Pinpoint the cell where the given text exists, returning its (x, y) midpoint coordinate. 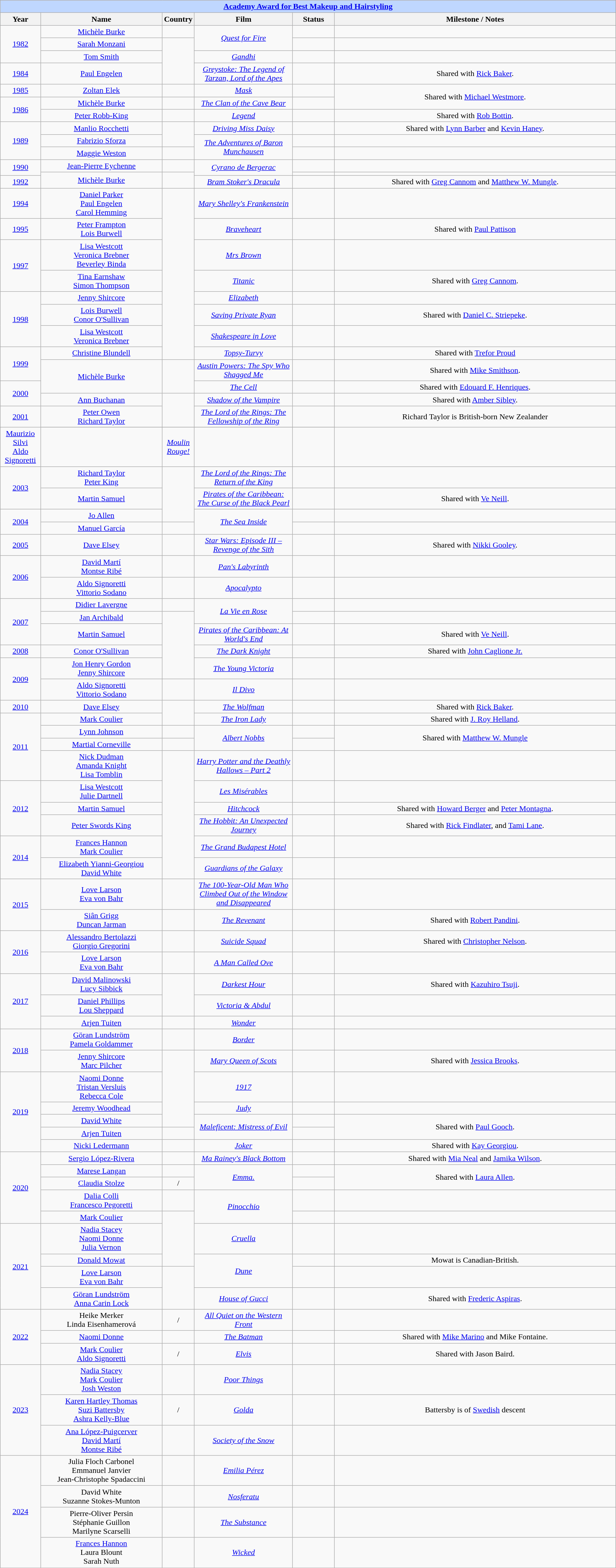
Poor Things (244, 1380)
Mowat is Canadian-British. (475, 1260)
The Adventures of Baron Munchausen (244, 147)
Paul Engelen (101, 74)
Saving Private Ryan (244, 315)
2008 (20, 651)
Shared with Frederic Aspiras. (475, 1298)
Jenny ShircoreMarc Pilcher (101, 1061)
Border (244, 1039)
1999 (20, 364)
Apocalypto (244, 588)
Wicked (244, 1553)
Göran LundströmPamela Goldammer (101, 1039)
Nosferatu (244, 1497)
Jeremy Woodhead (101, 1108)
Shared with Rick Findlater, and Tami Lane. (475, 825)
Jan Archibald (101, 617)
Academy Award for Best Makeup and Hairstyling (308, 7)
A Man Called Ove (244, 963)
Lisa WestcottVeronica Brebner (101, 336)
Shared with Greg Cannom. (475, 281)
1998 (20, 319)
Shared with John Caglione Jr. (475, 651)
Elizabeth Yianni-GeorgiouDavid White (101, 868)
2020 (20, 1188)
2015 (20, 905)
Donald Mowat (101, 1260)
David MartíMontse Ribé (101, 567)
David White (101, 1121)
2018 (20, 1050)
The Clan of the Cave Bear (244, 103)
Elizabeth (244, 298)
David WhiteSuzanne Stokes-Munton (101, 1497)
Driving Miss Daisy (244, 128)
Golda (244, 1410)
Manuel García (101, 528)
1990 (20, 167)
2023 (20, 1410)
Didier Lavergne (101, 605)
Shared with Michael Westmore. (475, 97)
Richard TaylorPeter King (101, 477)
Bram Stoker's Dracula (244, 182)
Nadia StaceyMark CoulierJosh Weston (101, 1380)
Topsy-Turvy (244, 353)
Tom Smith (101, 57)
Jo Allen (101, 516)
The Lord of the Rings: The Return of the King (244, 477)
Fabrizio Sforza (101, 141)
Mrs Brown (244, 255)
Shared with Rob Bottin. (475, 116)
Shared with Amber Sibley. (475, 399)
Film (244, 19)
Nick DudmanAmanda KnightLisa Tomblin (101, 766)
Manlio Rocchetti (101, 128)
Darkest Hour (244, 984)
The Cell (244, 387)
The Sea Inside (244, 522)
Frances HannonMark Coulier (101, 847)
Lynn Johnson (101, 732)
1985 (20, 90)
Mary Queen of Scots (244, 1061)
1989 (20, 141)
1982 (20, 44)
Society of the Snow (244, 1440)
Shared with Kazuhiro Tsuji. (475, 984)
Christine Blundell (101, 353)
Shared with Trefor Proud (475, 353)
Jon Henry GordonJenny Shircore (101, 668)
2005 (20, 545)
2016 (20, 952)
Country (178, 19)
Nicki Ledermann (101, 1146)
Mark CoulierAldo Signoretti (101, 1354)
2011 (20, 747)
1984 (20, 74)
Shared with Howard Berger and Peter Montagna. (475, 809)
Cyrano de Bergerac (244, 167)
1992 (20, 182)
Siân GriggDuncan Jarman (101, 920)
2024 (20, 1512)
Shared with Jessica Brooks. (475, 1061)
Tina EarnshawSimon Thompson (101, 281)
Sergio López-Rivera (101, 1158)
Lois BurwellConor O'Sullivan (101, 315)
2017 (20, 1001)
Naomi Donne (101, 1337)
Heike MerkerLinda Eisenhamerová (101, 1320)
Ma Rainey's Black Bottom (244, 1158)
Wonder (244, 1022)
Martial Corneville (101, 744)
The Batman (244, 1337)
Shared with Edouard F. Henriques. (475, 387)
Shared with Mia Neal and Jamika Wilson. (475, 1158)
Shakespeare in Love (244, 336)
Jenny Shircore (101, 298)
The Revenant (244, 920)
Peter Robb-King (101, 116)
David MalinowskiLucy Sibbick (101, 984)
The Grand Budapest Hotel (244, 847)
Maggie Weston (101, 153)
2000 (20, 393)
Julia Floch CarbonelEmmanuel JanvierJean-Christophe Spadaccini (101, 1471)
Braveheart (244, 229)
2003 (20, 488)
Shared with Robert Pandini. (475, 920)
Ann Buchanan (101, 399)
Lisa WestcottVeronica BrebnerBeverley Binda (101, 255)
Mask (244, 90)
Shared with Greg Cannom and Matthew W. Mungle. (475, 182)
Göran LundströmAnna Carin Lock (101, 1298)
Shared with Paul Gooch. (475, 1127)
Star Wars: Episode III – Revenge of the Sith (244, 545)
2001 (20, 417)
2021 (20, 1266)
Guardians of the Galaxy (244, 868)
Shared with Jason Baird. (475, 1354)
1994 (20, 203)
Jean-Pierre Eychenne (101, 166)
Daniel PhillipsLou Sheppard (101, 1006)
Greystoke: The Legend of Tarzan, Lord of the Apes (244, 74)
Peter Swords King (101, 825)
Moulin Rouge! (178, 447)
Lisa WestcottJulie Dartnell (101, 792)
House of Gucci (244, 1298)
Shadow of the Vampire (244, 399)
Shared with Nikki Gooley. (475, 545)
Pan's Labyrinth (244, 567)
Shared with Mike Marino and Mike Fontaine. (475, 1337)
Legend (244, 116)
Peter OwenRichard Taylor (101, 417)
Cruella (244, 1239)
Daniel ParkerPaul EngelenCarol Hemming (101, 203)
Il Divo (244, 690)
Shared with Laura Allen. (475, 1177)
Dune (244, 1271)
Dalia ColliFrancesco Pegoretti (101, 1200)
Battersby is of Swedish descent (475, 1410)
Victoria & Abdul (244, 1006)
The Young Victoria (244, 668)
Quest for Fire (244, 38)
Hitchcock (244, 809)
1917 (244, 1087)
Karen Hartley ThomasSuzi BattersbyAshra Kelly-Blue (101, 1410)
Zoltan Elek (101, 90)
Alessandro BertolazziGiorgio Gregorini (101, 941)
2004 (20, 522)
La Vie en Rose (244, 611)
Albert Nobbs (244, 738)
Sarah Monzani (101, 44)
Claudia Stolze (101, 1183)
Year (20, 19)
Marese Langan (101, 1171)
Name (101, 19)
Gandhi (244, 57)
The Hobbit: An Unexpected Journey (244, 825)
2009 (20, 679)
2010 (20, 707)
Pirates of the Caribbean: At World's End (244, 634)
Status (313, 19)
Suicide Squad (244, 941)
The Lord of the Rings: The Fellowship of the Ring (244, 417)
2006 (20, 577)
Peter FramptonLois Burwell (101, 229)
Emilia Pérez (244, 1471)
2022 (20, 1337)
The Dark Knight (244, 651)
Pierre-Oliver PersinStéphanie GuillonMarilyne Scarselli (101, 1522)
Shared with Kay Georgiou. (475, 1146)
Judy (244, 1108)
2007 (20, 622)
Harry Potter and the Deathly Hallows – Part 2 (244, 766)
Mary Shelley's Frankenstein (244, 203)
Ana López-PuigcerverDavid MartíMontse Ribé (101, 1440)
Conor O'Sullivan (101, 651)
Austin Powers: The Spy Who Shagged Me (244, 370)
All Quiet on the Western Front (244, 1320)
Les Misérables (244, 792)
Shared with Paul Pattison (475, 229)
Pinocchio (244, 1206)
The Wolfman (244, 707)
1995 (20, 229)
The Substance (244, 1522)
1997 (20, 266)
1986 (20, 109)
Emma. (244, 1177)
Maleficent: Mistress of Evil (244, 1127)
Naomi DonneTristan VersluisRebecca Cole (101, 1087)
The 100-Year-Old Man Who Climbed Out of the Window and Disappeared (244, 894)
Shared with Daniel C. Striepeke. (475, 315)
Shared with J. Roy Helland. (475, 719)
Frances HannonLaura BlountSarah Nuth (101, 1553)
Shared with Mike Smithson. (475, 370)
Nadia StaceyNaomi DonneJulia Vernon (101, 1239)
2012 (20, 809)
Shared with Lynn Barber and Kevin Haney. (475, 128)
2019 (20, 1112)
Richard Taylor is British-born New Zealander (475, 417)
2014 (20, 858)
Elvis (244, 1354)
Shared with Christopher Nelson. (475, 941)
The Iron Lady (244, 719)
Shared with Matthew W. Mungle (475, 738)
Milestone / Notes (475, 19)
Titanic (244, 281)
Pirates of the Caribbean: The Curse of the Black Pearl (244, 499)
Joker (244, 1146)
Maurizio SilviAldo Signoretti (20, 447)
